Return (X, Y) of the center of cell containing provided text 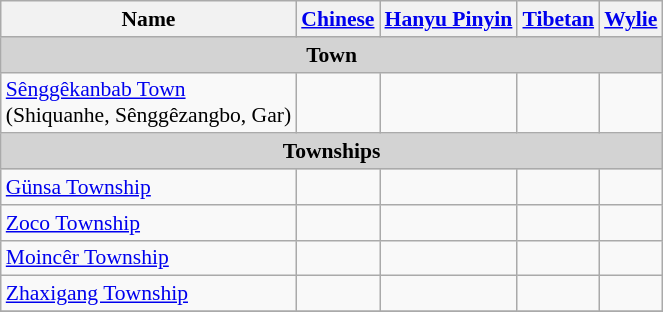
Hanyu Pinyin (449, 19)
Chinese (338, 19)
Name (148, 19)
Günsa Township (148, 187)
Sênggêkanbab Town(Shiquanhe, Sênggêzangbo, Gar) (148, 102)
Tibetan (558, 19)
Zhaxigang Township (148, 294)
Town (332, 55)
Zoco Township (148, 223)
Moincêr Township (148, 258)
Townships (332, 152)
Wylie (630, 19)
